Output the (X, Y) coordinate of the center of the cell containing the given text.  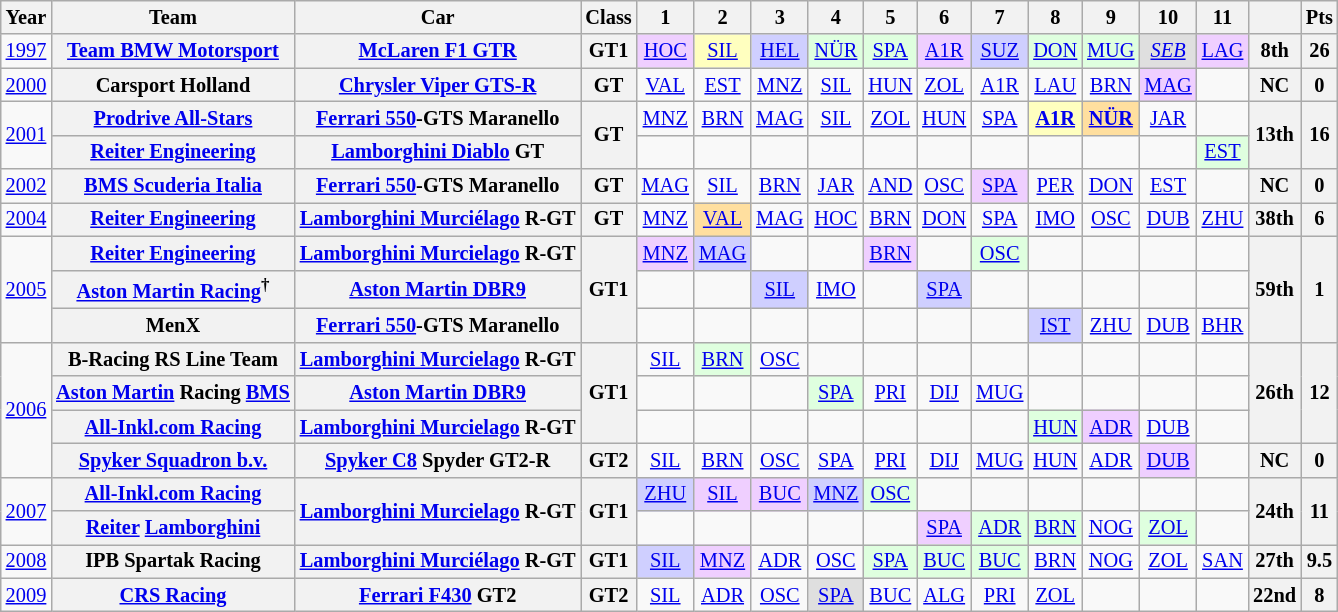
Ferrari F430 GT2 (438, 595)
Team (173, 17)
59th (1274, 289)
3 (780, 17)
Aston Martin Racing† (173, 290)
2000 (26, 85)
10 (1168, 17)
LAG (1223, 51)
IST (1055, 326)
9.5 (1320, 561)
4 (836, 17)
Spyker C8 Spyder GT2-R (438, 460)
2004 (26, 219)
7 (1000, 17)
PER (1055, 186)
38th (1274, 219)
B-Racing RS Line Team (173, 359)
26 (1320, 51)
Carsport Holland (173, 85)
2005 (26, 289)
BHR (1223, 326)
2009 (26, 595)
BMS Scuderia Italia (173, 186)
Chrysler Viper GTS-R (438, 85)
McLaren F1 GTR (438, 51)
Team BMW Motorsport (173, 51)
SAN (1223, 561)
Aston Martin Racing BMS (173, 393)
Class (608, 17)
LAU (1055, 85)
Year (26, 17)
Reiter Lamborghini (173, 527)
2001 (26, 134)
Spyker Squadron b.v. (173, 460)
Prodrive All-Stars (173, 118)
2 (722, 17)
IPB Spartak Racing (173, 561)
CRS Racing (173, 595)
12 (1320, 392)
SEB (1168, 51)
26th (1274, 392)
2006 (26, 410)
2002 (26, 186)
SUZ (1000, 51)
Pts (1320, 17)
5 (890, 17)
27th (1274, 561)
24th (1274, 510)
MenX (173, 326)
16 (1320, 134)
13th (1274, 134)
HEL (780, 51)
Car (438, 17)
9 (1110, 17)
ALG (944, 595)
AND (890, 186)
2008 (26, 561)
1997 (26, 51)
22nd (1274, 595)
2007 (26, 510)
Lamborghini Diablo GT (438, 152)
8th (1274, 51)
